Provide the (X, Y) coordinate of the cell's center where the given text is located.  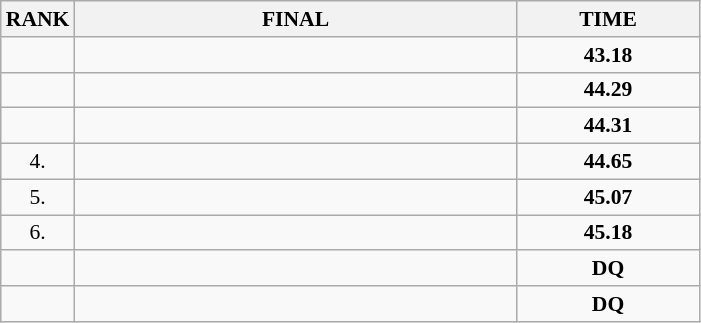
45.07 (608, 197)
43.18 (608, 55)
44.31 (608, 126)
44.29 (608, 90)
5. (38, 197)
44.65 (608, 162)
RANK (38, 19)
FINAL (295, 19)
45.18 (608, 233)
4. (38, 162)
6. (38, 233)
TIME (608, 19)
